Capture the cell that displays the provided text and extract its (X, Y) central coordinate. 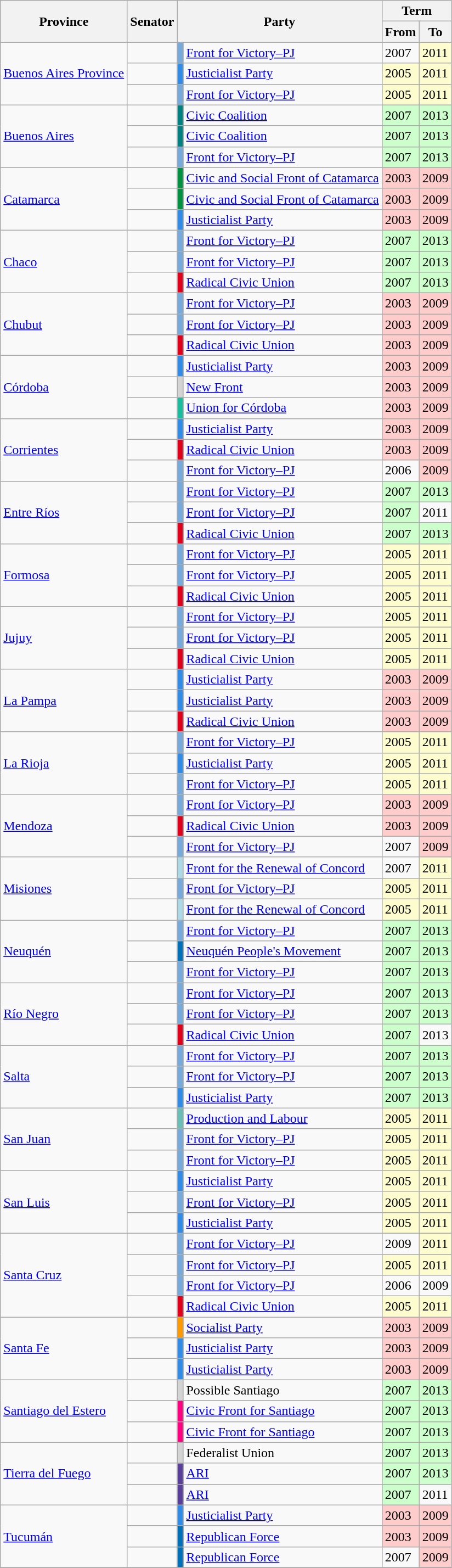
Neuquén People's Movement (282, 951)
From (400, 32)
La Rioja (64, 763)
Party (280, 21)
Buenos Aires Province (64, 74)
Chubut (64, 324)
Catamarca (64, 199)
San Luis (64, 1202)
La Pampa (64, 701)
Union for Córdoba (282, 408)
Socialist Party (282, 1328)
To (436, 32)
Mendoza (64, 826)
Production and Labour (282, 1118)
Neuquén (64, 951)
Río Negro (64, 1014)
San Juan (64, 1139)
Senator (152, 21)
Province (64, 21)
Federalist Union (282, 1453)
Term (417, 11)
Santiago del Estero (64, 1411)
New Front (282, 387)
Santa Cruz (64, 1275)
Santa Fe (64, 1348)
Córdoba (64, 387)
Entre Ríos (64, 512)
Misiones (64, 888)
Jujuy (64, 638)
Tierra del Fuego (64, 1474)
Buenos Aires (64, 136)
Possible Santiago (282, 1390)
Corrientes (64, 450)
Tucumán (64, 1536)
Formosa (64, 575)
Salta (64, 1077)
Chaco (64, 261)
